Output the (X, Y) coordinate of the center of the cell containing the given text.  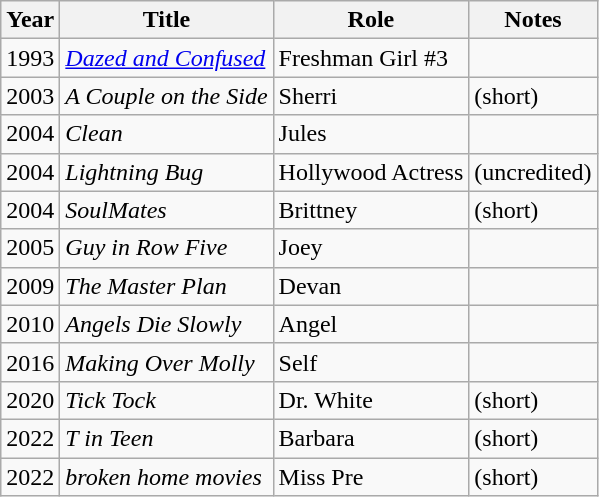
Self (371, 362)
2003 (30, 96)
Devan (371, 286)
A Couple on the Side (166, 96)
Title (166, 20)
Year (30, 20)
Jules (371, 134)
Sherri (371, 96)
Lightning Bug (166, 172)
SoulMates (166, 210)
2016 (30, 362)
2005 (30, 248)
Tick Tock (166, 400)
Notes (533, 20)
T in Teen (166, 438)
Guy in Row Five (166, 248)
Hollywood Actress (371, 172)
2009 (30, 286)
Barbara (371, 438)
Angel (371, 324)
Angels Die Slowly (166, 324)
2020 (30, 400)
Making Over Molly (166, 362)
Joey (371, 248)
broken home movies (166, 477)
1993 (30, 58)
Miss Pre (371, 477)
Dr. White (371, 400)
The Master Plan (166, 286)
Clean (166, 134)
Dazed and Confused (166, 58)
Freshman Girl #3 (371, 58)
Brittney (371, 210)
2010 (30, 324)
Role (371, 20)
(uncredited) (533, 172)
